Identify which cell holds the provided text, then report its (x, y) central coordinate. 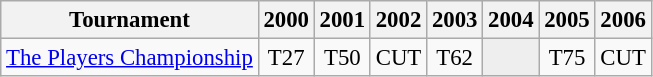
T75 (567, 58)
The Players Championship (130, 58)
2006 (623, 20)
T62 (455, 58)
2005 (567, 20)
2003 (455, 20)
2000 (286, 20)
2001 (342, 20)
2004 (511, 20)
Tournament (130, 20)
2002 (398, 20)
T27 (286, 58)
T50 (342, 58)
